Return the (x, y) coordinate for the center point of the cell that contains the specified text.  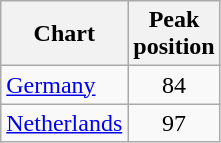
97 (174, 123)
Germany (64, 85)
Peakposition (174, 34)
84 (174, 85)
Chart (64, 34)
Netherlands (64, 123)
